Capture the cell that displays the provided text and extract its [x, y] central coordinate. 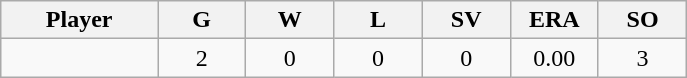
2 [202, 58]
0.00 [554, 58]
SO [642, 20]
W [290, 20]
Player [80, 20]
G [202, 20]
3 [642, 58]
L [378, 20]
ERA [554, 20]
SV [466, 20]
